Provide the [X, Y] coordinate of the cell's center where the given text is located.  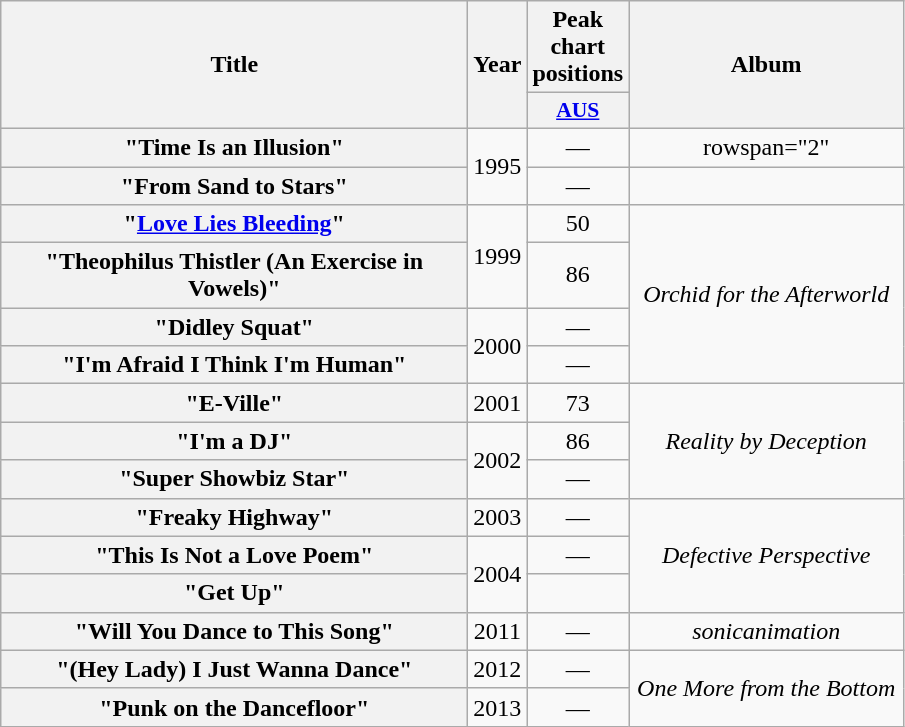
Album [766, 65]
73 [578, 403]
2011 [498, 631]
"Will You Dance to This Song" [234, 631]
"Time Is an Illusion" [234, 147]
"Theophilus Thistler (An Exercise in Vowels)" [234, 276]
2004 [498, 574]
"Didley Squat" [234, 327]
Reality by Deception [766, 441]
Year [498, 65]
Peak chart positions [578, 47]
"Get Up" [234, 593]
rowspan="2" [766, 147]
50 [578, 224]
1999 [498, 256]
"E-Ville" [234, 403]
"Super Showbiz Star" [234, 479]
1995 [498, 166]
2002 [498, 460]
"(Hey Lady) I Just Wanna Dance" [234, 669]
"Love Lies Bleeding" [234, 224]
"From Sand to Stars" [234, 185]
2003 [498, 517]
2012 [498, 669]
One More from the Bottom [766, 688]
"This Is Not a Love Poem" [234, 555]
AUS [578, 111]
Orchid for the Afterworld [766, 294]
"I'm a DJ" [234, 441]
2000 [498, 346]
"Freaky Highway" [234, 517]
Title [234, 65]
sonicanimation [766, 631]
2001 [498, 403]
"I'm Afraid I Think I'm Human" [234, 365]
"Punk on the Dancefloor" [234, 707]
2013 [498, 707]
Defective Perspective [766, 555]
